Scan for the cell matching the given text and deliver its [x, y] coordinate at center. 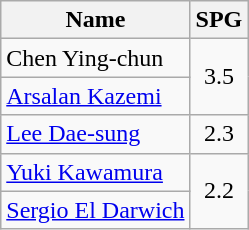
3.5 [219, 77]
SPG [219, 20]
Name [96, 20]
Arsalan Kazemi [96, 96]
2.2 [219, 191]
Chen Ying-chun [96, 58]
Sergio El Darwich [96, 210]
Yuki Kawamura [96, 172]
2.3 [219, 134]
Lee Dae-sung [96, 134]
